Search for the cell housing the specified text and yield its (x, y) center coordinate. 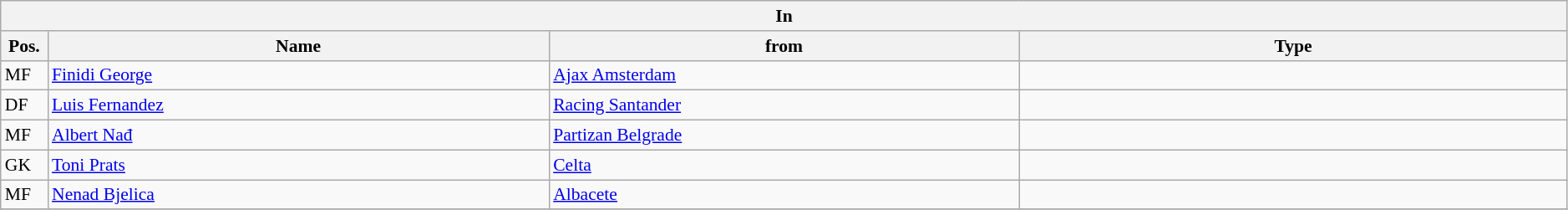
Nenad Bjelica (298, 195)
Toni Prats (298, 165)
In (784, 16)
Albacete (784, 195)
DF (24, 105)
GK (24, 165)
Albert Nađ (298, 136)
Ajax Amsterdam (784, 75)
Name (298, 46)
Type (1293, 46)
Pos. (24, 46)
Luis Fernandez (298, 105)
Partizan Belgrade (784, 136)
Racing Santander (784, 105)
Celta (784, 165)
from (784, 46)
Finidi George (298, 75)
